Capture the cell that displays the provided text and extract its (X, Y) central coordinate. 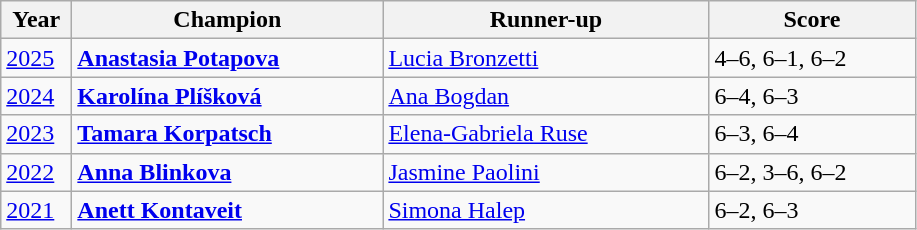
Karolína Plíšková (228, 96)
Year (36, 20)
Champion (228, 20)
Tamara Korpatsch (228, 134)
Elena-Gabriela Ruse (546, 134)
4–6, 6–1, 6–2 (812, 58)
Anastasia Potapova (228, 58)
Anna Blinkova (228, 172)
2025 (36, 58)
2021 (36, 210)
2023 (36, 134)
2022 (36, 172)
Score (812, 20)
6–2, 6–3 (812, 210)
Ana Bogdan (546, 96)
2024 (36, 96)
6–4, 6–3 (812, 96)
6–2, 3–6, 6–2 (812, 172)
Simona Halep (546, 210)
Jasmine Paolini (546, 172)
6–3, 6–4 (812, 134)
Lucia Bronzetti (546, 58)
Anett Kontaveit (228, 210)
Runner-up (546, 20)
